Extract the (x, y) coordinate from the center of the cell holding the provided text.  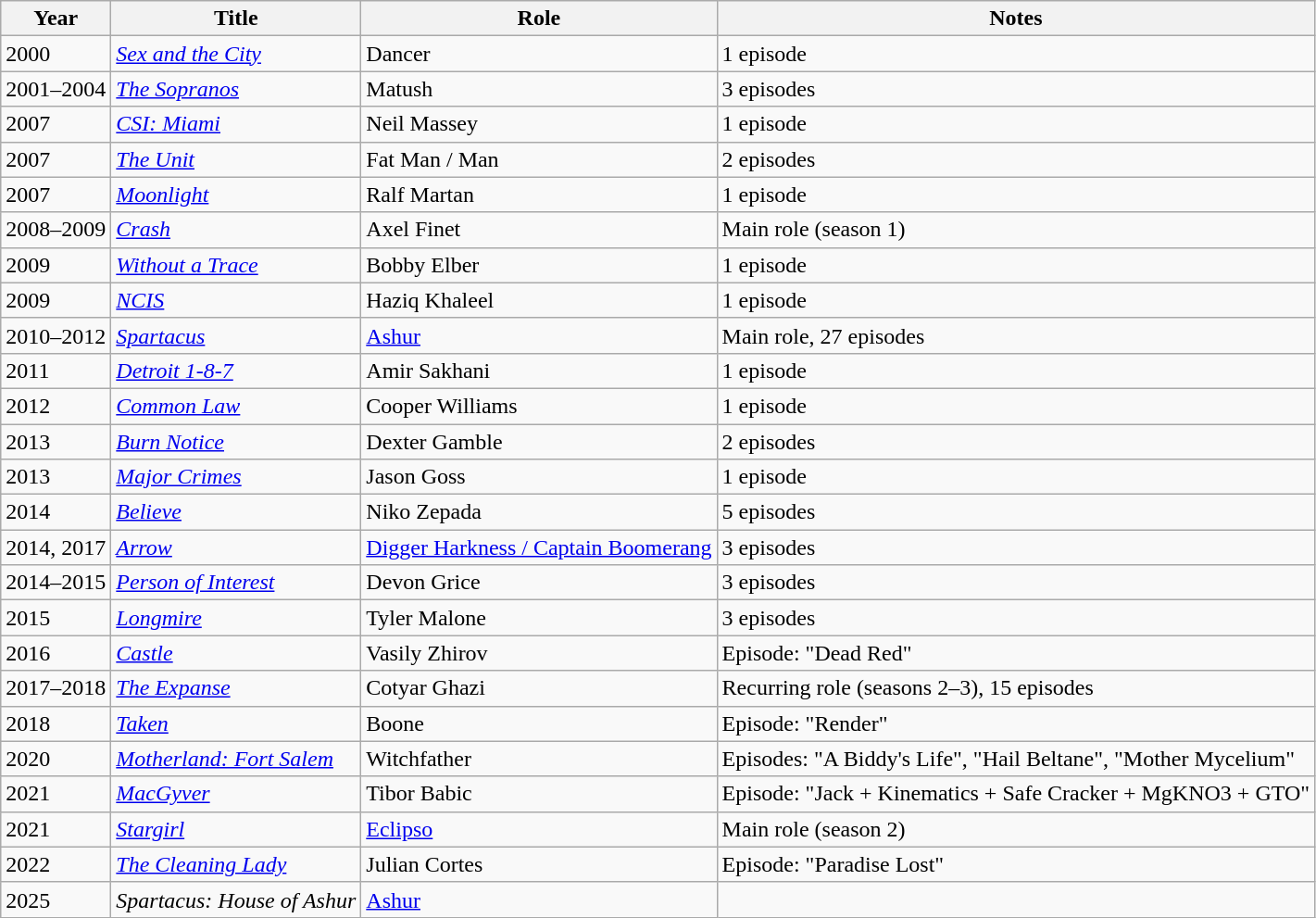
Castle (236, 653)
Notes (1016, 19)
The Cleaning Lady (236, 864)
2015 (56, 618)
2022 (56, 864)
Spartacus (236, 335)
Haziq Khaleel (539, 300)
Sex and the City (236, 54)
Cooper Williams (539, 406)
Ralf Martan (539, 195)
2000 (56, 54)
2008–2009 (56, 230)
Without a Trace (236, 265)
Matush (539, 89)
Devon Grice (539, 583)
Arrow (236, 547)
The Sopranos (236, 89)
Episode: "Paradise Lost" (1016, 864)
NCIS (236, 300)
The Expanse (236, 688)
MacGyver (236, 794)
5 episodes (1016, 512)
2010–2012 (56, 335)
2014, 2017 (56, 547)
Burn Notice (236, 442)
Episode: "Render" (1016, 723)
2025 (56, 899)
Axel Finet (539, 230)
Neil Massey (539, 124)
Niko Zepada (539, 512)
Episode: "Jack + Kinematics + Safe Cracker + MgKNO3 + GTO" (1016, 794)
Digger Harkness / Captain Boomerang (539, 547)
2001–2004 (56, 89)
Witchfather (539, 759)
Main role (season 2) (1016, 829)
2014 (56, 512)
Title (236, 19)
Eclipso (539, 829)
2017–2018 (56, 688)
Spartacus: House of Ashur (236, 899)
Year (56, 19)
Bobby Elber (539, 265)
CSI: Miami (236, 124)
Boone (539, 723)
Episode: "Dead Red" (1016, 653)
Tyler Malone (539, 618)
Dexter Gamble (539, 442)
Role (539, 19)
Fat Man / Man (539, 159)
Tibor Babic (539, 794)
Believe (236, 512)
Cotyar Ghazi (539, 688)
Main role (season 1) (1016, 230)
Moonlight (236, 195)
Detroit 1-8-7 (236, 371)
Person of Interest (236, 583)
2011 (56, 371)
2012 (56, 406)
2016 (56, 653)
Common Law (236, 406)
Motherland: Fort Salem (236, 759)
Amir Sakhani (539, 371)
The Unit (236, 159)
Jason Goss (539, 477)
Longmire (236, 618)
Taken (236, 723)
Episodes: "A Biddy's Life", "Hail Beltane", "Mother Mycelium" (1016, 759)
Julian Cortes (539, 864)
2018 (56, 723)
Stargirl (236, 829)
Recurring role (seasons 2–3), 15 episodes (1016, 688)
2014–2015 (56, 583)
2020 (56, 759)
Main role, 27 episodes (1016, 335)
Dancer (539, 54)
Major Crimes (236, 477)
Vasily Zhirov (539, 653)
Crash (236, 230)
